Pinpoint the cell where the given text exists, returning its (x, y) midpoint coordinate. 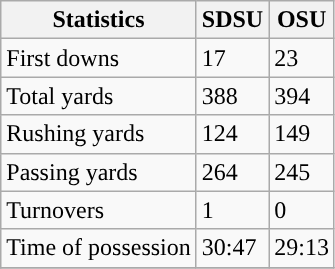
29:13 (302, 248)
30:47 (232, 248)
1 (232, 210)
Passing yards (99, 172)
388 (232, 96)
SDSU (232, 20)
Rushing yards (99, 134)
Statistics (99, 20)
149 (302, 134)
394 (302, 96)
First downs (99, 58)
17 (232, 58)
Time of possession (99, 248)
264 (232, 172)
OSU (302, 20)
245 (302, 172)
124 (232, 134)
23 (302, 58)
Total yards (99, 96)
Turnovers (99, 210)
0 (302, 210)
